From the cell containing the given text, extract its center point as (x, y) coordinate. 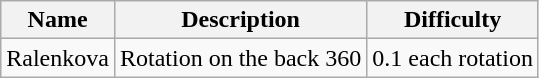
Name (58, 20)
Difficulty (453, 20)
0.1 each rotation (453, 58)
Ralenkova (58, 58)
Description (240, 20)
Rotation on the back 360 (240, 58)
